Identify which cell holds the provided text, then report its (x, y) central coordinate. 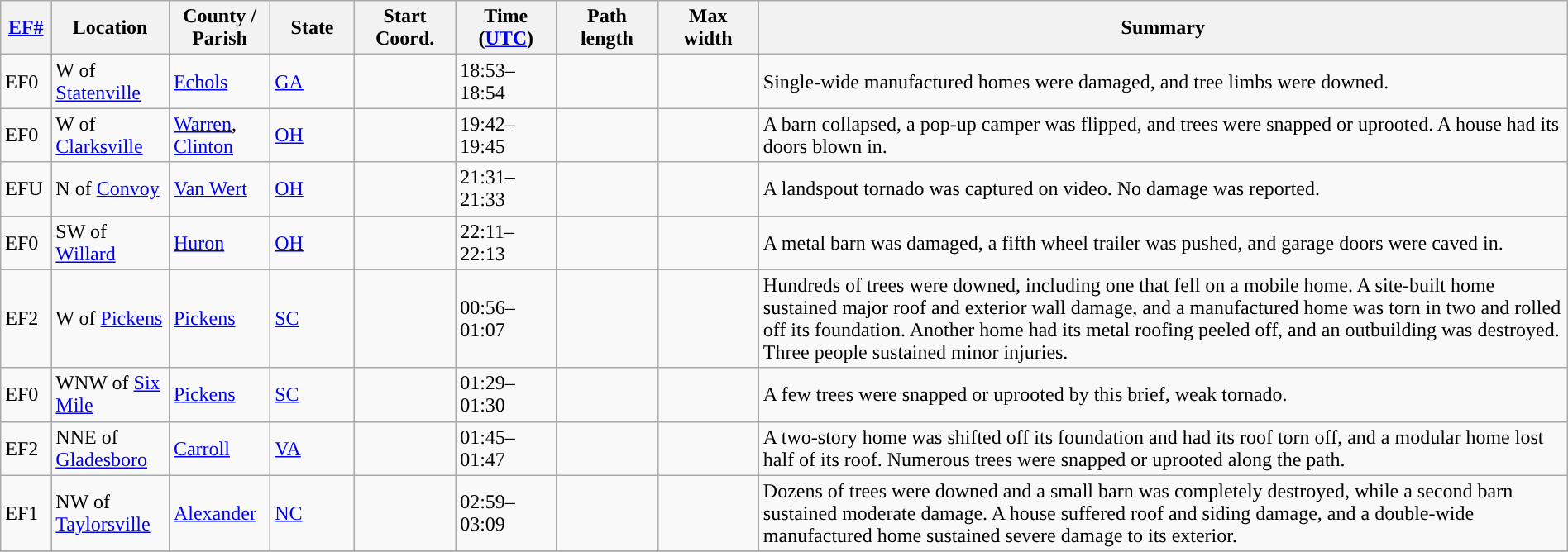
22:11–22:13 (506, 243)
EFU (26, 188)
Max width (708, 28)
01:29–01:30 (506, 395)
Van Wert (219, 188)
Summary (1163, 28)
VA (313, 448)
A few trees were snapped or uprooted by this brief, weak tornado. (1163, 395)
Time (UTC) (506, 28)
WNW of Six Mile (111, 395)
SW of Willard (111, 243)
W of Clarksville (111, 136)
00:56–01:07 (506, 319)
Alexander (219, 513)
W of Pickens (111, 319)
EF1 (26, 513)
Location (111, 28)
County / Parish (219, 28)
A barn collapsed, a pop-up camper was flipped, and trees were snapped or uprooted. A house had its doors blown in. (1163, 136)
State (313, 28)
A landspout tornado was captured on video. No damage was reported. (1163, 188)
NW of Taylorsville (111, 513)
Path length (607, 28)
W of Statenville (111, 81)
GA (313, 81)
Start Coord. (404, 28)
Single-wide manufactured homes were damaged, and tree limbs were downed. (1163, 81)
02:59–03:09 (506, 513)
19:42–19:45 (506, 136)
Echols (219, 81)
N of Convoy (111, 188)
EF# (26, 28)
01:45–01:47 (506, 448)
Carroll (219, 448)
NNE of Gladesboro (111, 448)
A metal barn was damaged, a fifth wheel trailer was pushed, and garage doors were caved in. (1163, 243)
Warren, Clinton (219, 136)
21:31–21:33 (506, 188)
NC (313, 513)
Huron (219, 243)
18:53–18:54 (506, 81)
